Return the (X, Y) coordinate for the center point of the cell that contains the specified text.  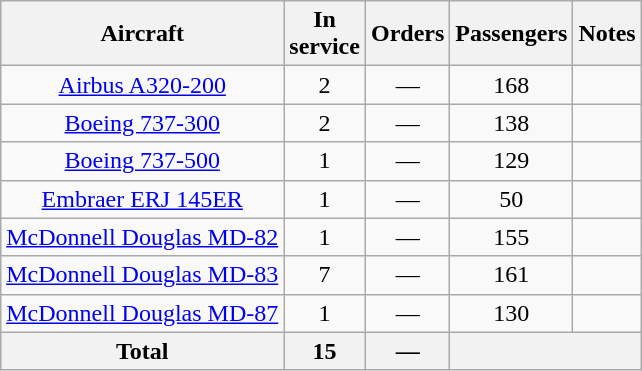
Aircraft (142, 34)
Airbus A320-200 (142, 85)
15 (325, 351)
130 (512, 313)
Total (142, 351)
138 (512, 123)
Orders (407, 34)
Passengers (512, 34)
168 (512, 85)
155 (512, 237)
161 (512, 275)
In service (325, 34)
McDonnell Douglas MD-82 (142, 237)
Notes (607, 34)
50 (512, 199)
Boeing 737-300 (142, 123)
McDonnell Douglas MD-87 (142, 313)
Embraer ERJ 145ER (142, 199)
7 (325, 275)
Boeing 737-500 (142, 161)
129 (512, 161)
McDonnell Douglas MD-83 (142, 275)
